Extract the (x, y) coordinate from the center of the cell holding the provided text.  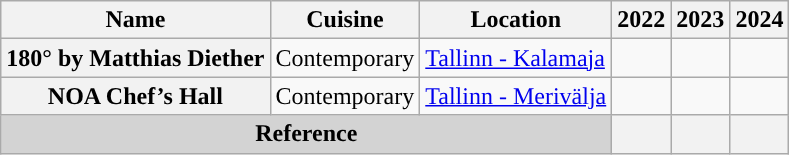
Reference (306, 134)
2024 (760, 20)
NOA Chef’s Hall (136, 96)
2022 (642, 20)
Name (136, 20)
2023 (700, 20)
Location (516, 20)
Cuisine (345, 20)
Tallinn - Kalamaja (516, 58)
180° by Matthias Diether (136, 58)
Tallinn - Merivälja (516, 96)
